Provide the [X, Y] coordinate of the cell's center where the given text is located.  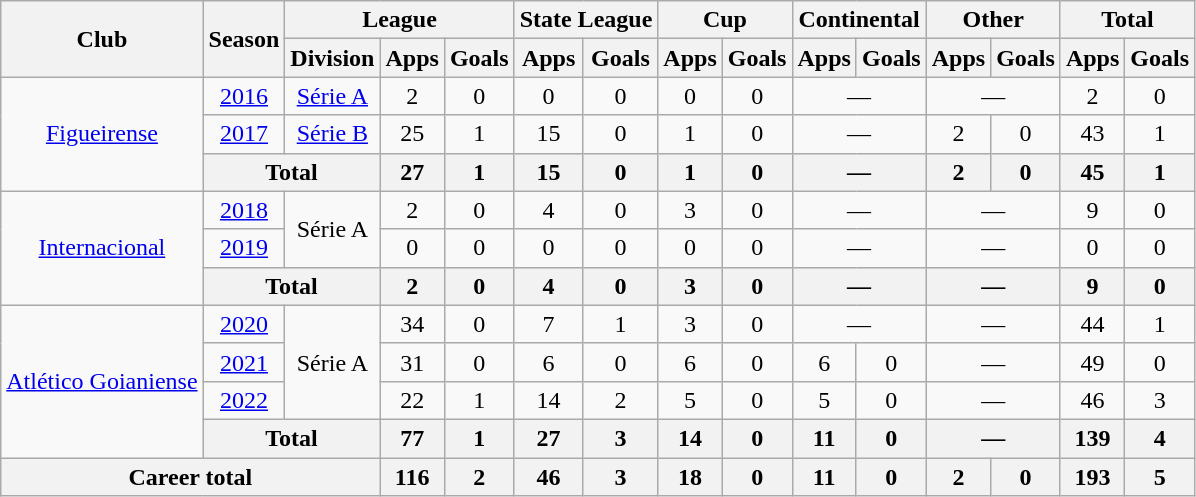
League [400, 20]
34 [412, 324]
2017 [244, 134]
Cup [725, 20]
2016 [244, 96]
Figueirense [102, 134]
116 [412, 477]
77 [412, 438]
Atlético Goianiense [102, 381]
31 [412, 362]
Série B [332, 134]
18 [690, 477]
44 [1092, 324]
22 [412, 400]
Internacional [102, 248]
Division [332, 58]
193 [1092, 477]
139 [1092, 438]
2018 [244, 210]
2020 [244, 324]
45 [1092, 172]
Career total [190, 477]
49 [1092, 362]
43 [1092, 134]
2021 [244, 362]
2019 [244, 248]
Other [993, 20]
Season [244, 39]
Continental [859, 20]
7 [548, 324]
State League [586, 20]
2022 [244, 400]
25 [412, 134]
Club [102, 39]
